Identify which cell holds the provided text, then report its [x, y] central coordinate. 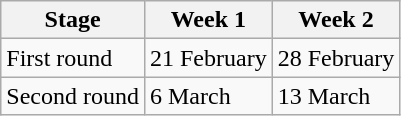
First round [73, 58]
13 March [336, 96]
6 March [208, 96]
Week 1 [208, 20]
28 February [336, 58]
Week 2 [336, 20]
21 February [208, 58]
Second round [73, 96]
Stage [73, 20]
